Return [x, y] of the center of cell containing provided text 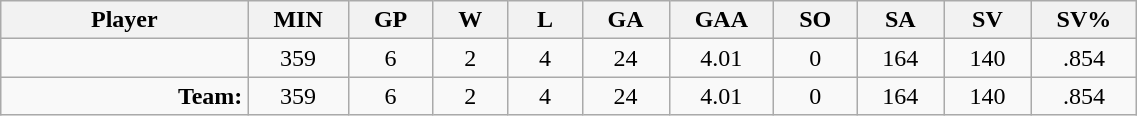
SO [816, 20]
W [470, 20]
GAA [721, 20]
SV [988, 20]
GP [390, 20]
SA [900, 20]
L [545, 20]
Team: [124, 96]
MIN [298, 20]
GA [626, 20]
SV% [1084, 20]
Player [124, 20]
